Capture the cell that displays the provided text and extract its (X, Y) central coordinate. 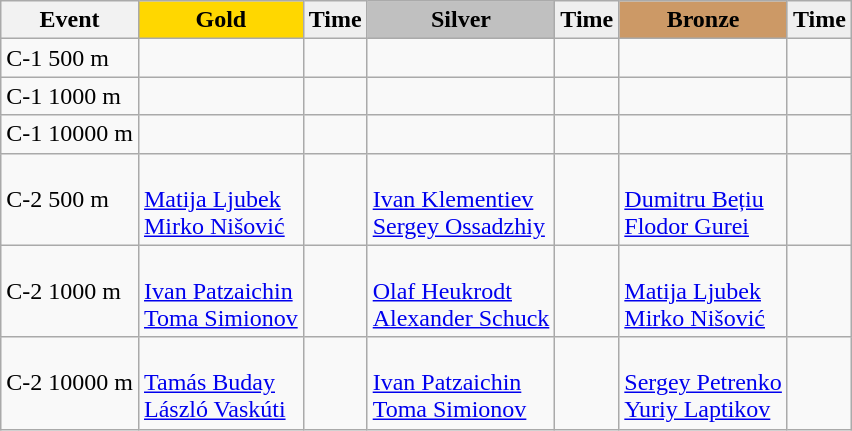
C-2 1000 m (70, 291)
C-2 10000 m (70, 383)
Tamás BudayLászló Vaskúti (220, 383)
C-1 500 m (70, 58)
Olaf HeukrodtAlexander Schuck (461, 291)
C-1 10000 m (70, 134)
Silver (461, 20)
Ivan KlementievSergey Ossadzhiy (461, 199)
Gold (220, 20)
C-1 1000 m (70, 96)
Bronze (704, 20)
Sergey PetrenkoYuriy Laptikov (704, 383)
Event (70, 20)
Dumitru BețiuFlodor Gurei (704, 199)
C-2 500 m (70, 199)
